Return the (X, Y) coordinate for the center point of the cell that contains the specified text.  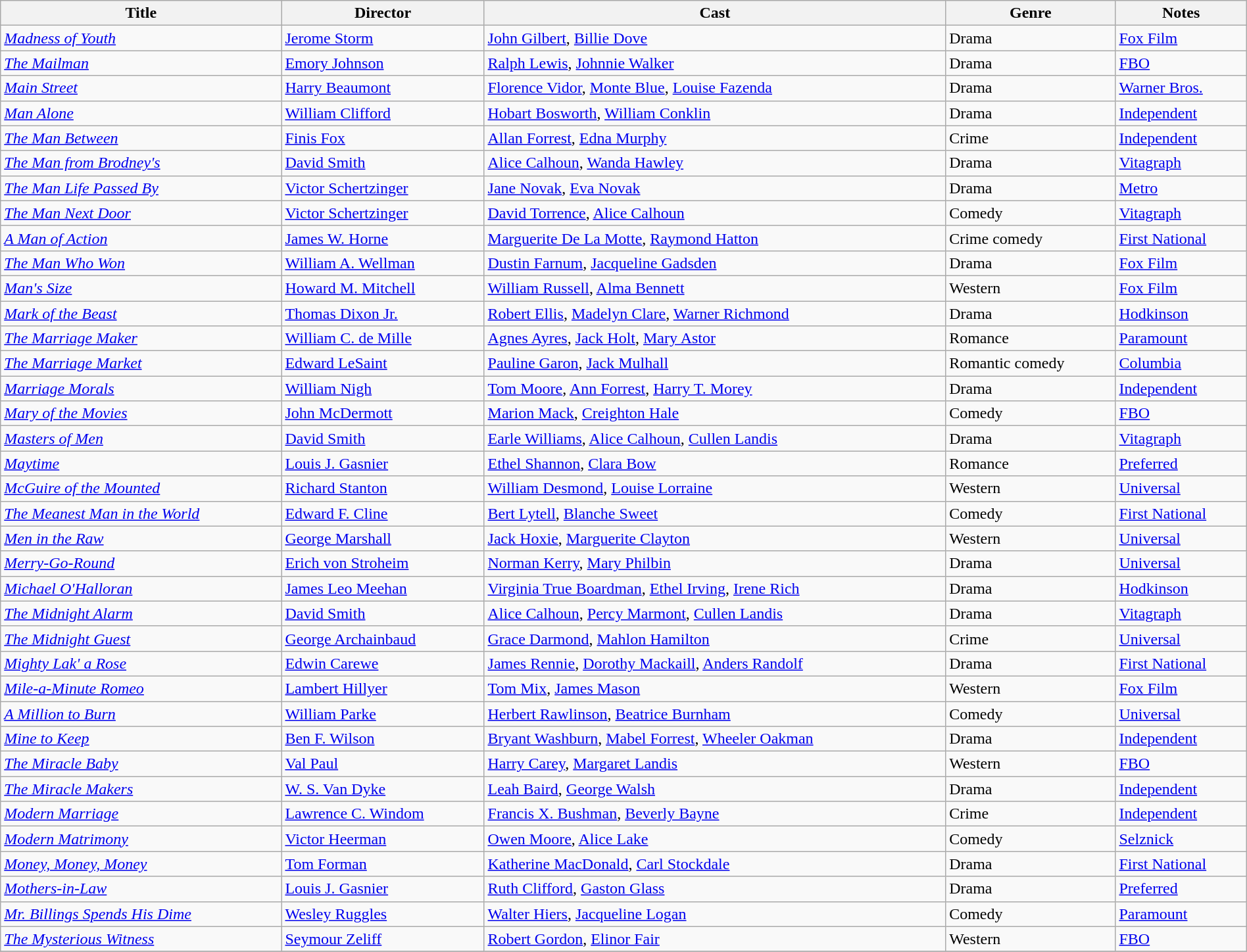
Lambert Hillyer (383, 688)
George Marshall (383, 538)
Cast (715, 13)
The Midnight Alarm (141, 613)
Modern Matrimony (141, 839)
Notes (1181, 13)
Grace Darmond, Mahlon Hamilton (715, 638)
Owen Moore, Alice Lake (715, 839)
Warner Bros. (1181, 88)
Bert Lytell, Blanche Sweet (715, 513)
The Man Between (141, 138)
Leah Baird, George Walsh (715, 789)
Metro (1181, 188)
Earle Williams, Alice Calhoun, Cullen Landis (715, 439)
William Clifford (383, 113)
Tom Forman (383, 864)
The Man Life Passed By (141, 188)
Jack Hoxie, Marguerite Clayton (715, 538)
Jane Novak, Eva Novak (715, 188)
George Archainbaud (383, 638)
Katherine MacDonald, Carl Stockdale (715, 864)
Howard M. Mitchell (383, 288)
The Man Next Door (141, 213)
Crime comedy (1031, 238)
Erich von Stroheim (383, 563)
The Miracle Makers (141, 789)
Mary of the Movies (141, 414)
Harry Carey, Margaret Landis (715, 764)
Tom Mix, James Mason (715, 688)
Alice Calhoun, Wanda Hawley (715, 163)
Allan Forrest, Edna Murphy (715, 138)
William Parke (383, 713)
William Nigh (383, 389)
A Million to Burn (141, 713)
Ralph Lewis, Johnnie Walker (715, 63)
Lawrence C. Windom (383, 814)
W. S. Van Dyke (383, 789)
Marion Mack, Creighton Hale (715, 414)
Florence Vidor, Monte Blue, Louise Fazenda (715, 88)
Genre (1031, 13)
Alice Calhoun, Percy Marmont, Cullen Landis (715, 613)
Selznick (1181, 839)
William A. Wellman (383, 263)
Marriage Morals (141, 389)
Edward F. Cline (383, 513)
Virginia True Boardman, Ethel Irving, Irene Rich (715, 588)
Marguerite De La Motte, Raymond Hatton (715, 238)
Emory Johnson (383, 63)
Ben F. Wilson (383, 739)
Tom Moore, Ann Forrest, Harry T. Morey (715, 389)
Columbia (1181, 364)
William Desmond, Louise Lorraine (715, 488)
Merry-Go-Round (141, 563)
Masters of Men (141, 439)
The Man Who Won (141, 263)
Mr. Billings Spends His Dime (141, 914)
A Man of Action (141, 238)
Maytime (141, 464)
Mothers-in-Law (141, 889)
The Man from Brodney's (141, 163)
Herbert Rawlinson, Beatrice Burnham (715, 713)
Jerome Storm (383, 38)
Main Street (141, 88)
Pauline Garon, Jack Mulhall (715, 364)
William C. de Mille (383, 339)
The Meanest Man in the World (141, 513)
Director (383, 13)
Walter Hiers, Jacqueline Logan (715, 914)
The Marriage Market (141, 364)
The Midnight Guest (141, 638)
Seymour Zeliff (383, 939)
Michael O'Halloran (141, 588)
The Mysterious Witness (141, 939)
James W. Horne (383, 238)
Mile-a-Minute Romeo (141, 688)
Francis X. Bushman, Beverly Bayne (715, 814)
The Mailman (141, 63)
James Rennie, Dorothy Mackaill, Anders Randolf (715, 663)
Val Paul (383, 764)
David Torrence, Alice Calhoun (715, 213)
Edward LeSaint (383, 364)
Thomas Dixon Jr. (383, 314)
James Leo Meehan (383, 588)
Norman Kerry, Mary Philbin (715, 563)
Mine to Keep (141, 739)
Ethel Shannon, Clara Bow (715, 464)
Robert Gordon, Elinor Fair (715, 939)
Richard Stanton (383, 488)
Victor Heerman (383, 839)
The Marriage Maker (141, 339)
Modern Marriage (141, 814)
The Miracle Baby (141, 764)
William Russell, Alma Bennett (715, 288)
Bryant Washburn, Mabel Forrest, Wheeler Oakman (715, 739)
Mighty Lak' a Rose (141, 663)
Ruth Clifford, Gaston Glass (715, 889)
Agnes Ayres, Jack Holt, Mary Astor (715, 339)
Men in the Raw (141, 538)
Mark of the Beast (141, 314)
Wesley Ruggles (383, 914)
Edwin Carewe (383, 663)
Robert Ellis, Madelyn Clare, Warner Richmond (715, 314)
Hobart Bosworth, William Conklin (715, 113)
Romantic comedy (1031, 364)
Madness of Youth (141, 38)
Money, Money, Money (141, 864)
John McDermott (383, 414)
Harry Beaumont (383, 88)
Dustin Farnum, Jacqueline Gadsden (715, 263)
Title (141, 13)
McGuire of the Mounted (141, 488)
Man Alone (141, 113)
Finis Fox (383, 138)
Man's Size (141, 288)
John Gilbert, Billie Dove (715, 38)
